Detect which cell encompasses the target text, then output its [X, Y] center coordinate. 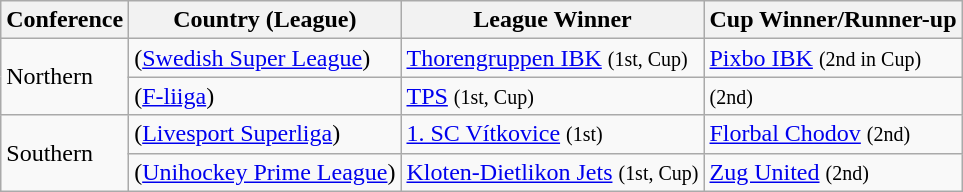
Northern [65, 77]
Southern [65, 153]
Florbal Chodov (2nd) [833, 134]
TPS (1st, Cup) [552, 96]
League Winner [552, 20]
Pixbo IBK (2nd in Cup) [833, 58]
Cup Winner/Runner-up [833, 20]
1. SC Vítkovice (1st) [552, 134]
(Unihockey Prime League) [265, 172]
Zug United (2nd) [833, 172]
(Livesport Superliga) [265, 134]
(2nd) [833, 96]
Thorengruppen IBK (1st, Cup) [552, 58]
(F-liiga) [265, 96]
Kloten-Dietlikon Jets (1st, Cup) [552, 172]
Conference [65, 20]
(Swedish Super League) [265, 58]
Country (League) [265, 20]
